Search for the cell housing the specified text and yield its (X, Y) center coordinate. 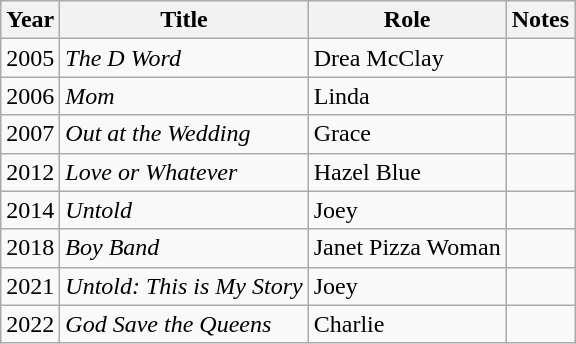
2021 (30, 286)
2018 (30, 248)
Untold (184, 210)
Linda (407, 96)
Year (30, 20)
Role (407, 20)
2022 (30, 324)
Drea McClay (407, 58)
2012 (30, 172)
2006 (30, 96)
Notes (540, 20)
Grace (407, 134)
2014 (30, 210)
Out at the Wedding (184, 134)
The D Word (184, 58)
God Save the Queens (184, 324)
Untold: This is My Story (184, 286)
Mom (184, 96)
Title (184, 20)
Hazel Blue (407, 172)
Boy Band (184, 248)
Love or Whatever (184, 172)
Charlie (407, 324)
Janet Pizza Woman (407, 248)
2007 (30, 134)
2005 (30, 58)
